Determine the [x, y] coordinate at the center of the cell enclosing the given text.  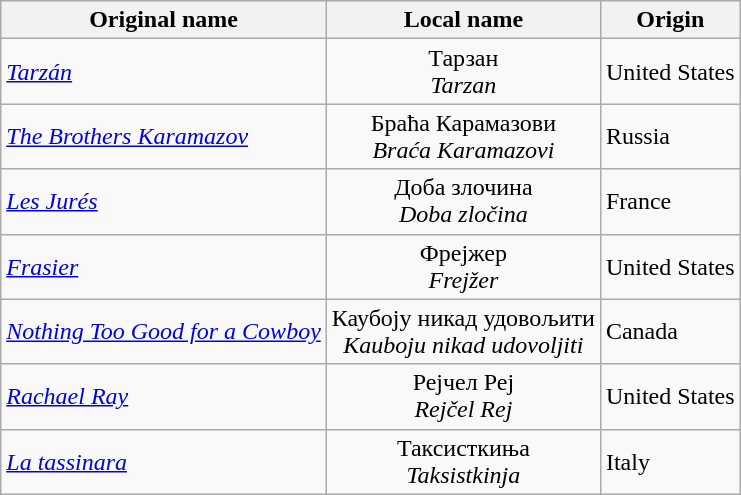
Les Jurés [164, 202]
ФрејжерFrejžer [463, 266]
Tarzán [164, 72]
The Brothers Karamazov [164, 136]
ТарзанTarzan [463, 72]
Браћа КарамазовиBraća Karamazovi [463, 136]
Каубоју никад удовољитиKauboju nikad udovoljiti [463, 332]
La tassinara [164, 462]
Local name [463, 20]
Russia [670, 136]
Frasier [164, 266]
ТаксисткињаTaksistkinja [463, 462]
Доба злочинаDoba zločina [463, 202]
Italy [670, 462]
Original name [164, 20]
Origin [670, 20]
Canada [670, 332]
France [670, 202]
Rachael Ray [164, 396]
Рејчел РејRejčel Rej [463, 396]
Nothing Too Good for a Cowboy [164, 332]
